Return (X, Y) of the center of cell containing provided text 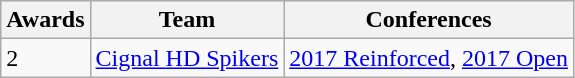
2 (46, 58)
Conferences (429, 20)
Team (187, 20)
Cignal HD Spikers (187, 58)
Awards (46, 20)
2017 Reinforced, 2017 Open (429, 58)
